Return the (x, y) coordinate for the center point of the cell that contains the specified text.  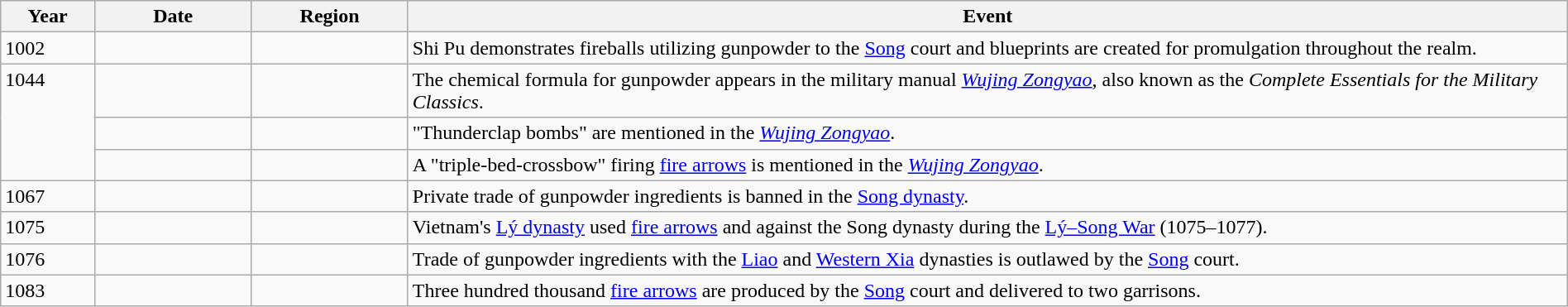
A "triple-bed-crossbow" firing fire arrows is mentioned in the Wujing Zongyao. (987, 165)
1044 (48, 122)
The chemical formula for gunpowder appears in the military manual Wujing Zongyao, also known as the Complete Essentials for the Military Classics. (987, 91)
Trade of gunpowder ingredients with the Liao and Western Xia dynasties is outlawed by the Song court. (987, 259)
Date (172, 17)
"Thunderclap bombs" are mentioned in the Wujing Zongyao. (987, 133)
Region (329, 17)
1067 (48, 196)
Vietnam's Lý dynasty used fire arrows and against the Song dynasty during the Lý–Song War (1075–1077). (987, 228)
Private trade of gunpowder ingredients is banned in the Song dynasty. (987, 196)
1083 (48, 290)
Year (48, 17)
1076 (48, 259)
Event (987, 17)
1075 (48, 228)
Three hundred thousand fire arrows are produced by the Song court and delivered to two garrisons. (987, 290)
Shi Pu demonstrates fireballs utilizing gunpowder to the Song court and blueprints are created for promulgation throughout the realm. (987, 48)
1002 (48, 48)
